Detect which cell encompasses the target text, then output its (x, y) center coordinate. 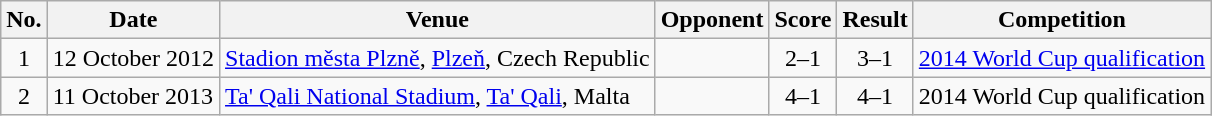
Stadion města Plzně, Plzeň, Czech Republic (438, 58)
Score (803, 20)
Venue (438, 20)
3–1 (875, 58)
2 (24, 96)
No. (24, 20)
Competition (1062, 20)
11 October 2013 (133, 96)
12 October 2012 (133, 58)
Ta' Qali National Stadium, Ta' Qali, Malta (438, 96)
1 (24, 58)
Opponent (712, 20)
Date (133, 20)
2–1 (803, 58)
Result (875, 20)
